Search for the cell housing the specified text and yield its [X, Y] center coordinate. 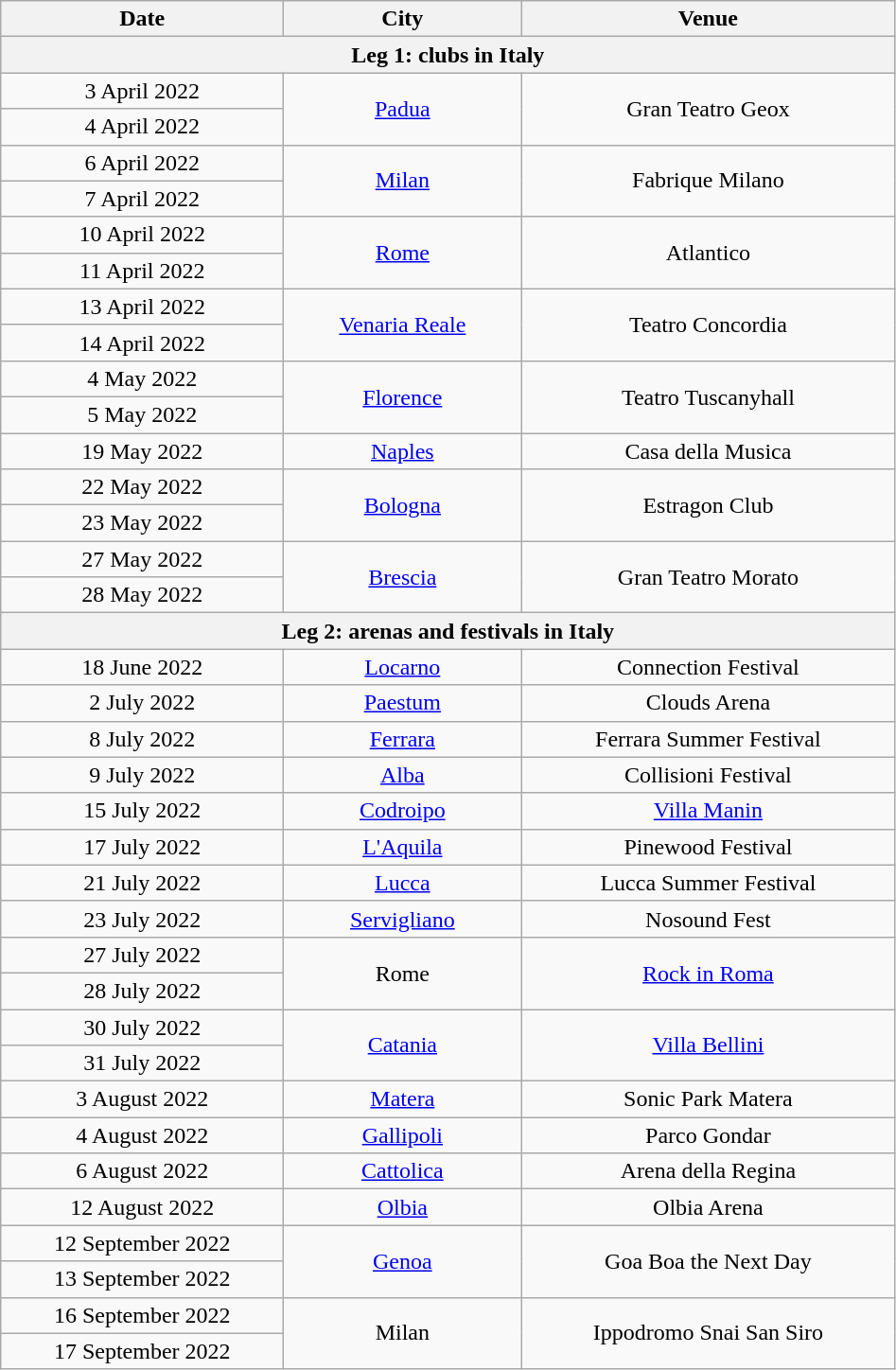
Lucca Summer Festival [708, 883]
21 July 2022 [142, 883]
28 July 2022 [142, 991]
15 July 2022 [142, 811]
Date [142, 19]
Locarno [403, 667]
Paestum [403, 703]
10 April 2022 [142, 235]
28 May 2022 [142, 595]
Teatro Concordia [708, 325]
Villa Manin [708, 811]
18 June 2022 [142, 667]
Connection Festival [708, 667]
L'Aquila [403, 847]
4 May 2022 [142, 378]
6 April 2022 [142, 163]
4 April 2022 [142, 127]
Ferrara [403, 739]
27 July 2022 [142, 955]
Leg 1: clubs in Italy [448, 55]
Estragon Club [708, 505]
31 July 2022 [142, 1063]
Florence [403, 396]
Ippodromo Snai San Siro [708, 1333]
12 September 2022 [142, 1243]
Leg 2: arenas and festivals in Italy [448, 631]
Padua [403, 109]
22 May 2022 [142, 487]
16 September 2022 [142, 1315]
2 July 2022 [142, 703]
17 July 2022 [142, 847]
Servigliano [403, 919]
Cattolica [403, 1171]
Bologna [403, 505]
30 July 2022 [142, 1027]
8 July 2022 [142, 739]
Clouds Arena [708, 703]
13 April 2022 [142, 307]
Villa Bellini [708, 1045]
Parco Gondar [708, 1135]
12 August 2022 [142, 1207]
Catania [403, 1045]
Gran Teatro Morato [708, 577]
17 September 2022 [142, 1351]
Atlantico [708, 253]
Olbia [403, 1207]
Matera [403, 1099]
Casa della Musica [708, 451]
Venue [708, 19]
27 May 2022 [142, 559]
3 August 2022 [142, 1099]
Fabrique Milano [708, 181]
3 April 2022 [142, 91]
Pinewood Festival [708, 847]
14 April 2022 [142, 342]
Sonic Park Matera [708, 1099]
9 July 2022 [142, 775]
Venaria Reale [403, 325]
City [403, 19]
Gran Teatro Geox [708, 109]
13 September 2022 [142, 1279]
Naples [403, 451]
Lucca [403, 883]
5 May 2022 [142, 414]
19 May 2022 [142, 451]
11 April 2022 [142, 271]
Goa Boa the Next Day [708, 1261]
Olbia Arena [708, 1207]
Rock in Roma [708, 973]
Brescia [403, 577]
6 August 2022 [142, 1171]
Alba [403, 775]
Arena della Regina [708, 1171]
Gallipoli [403, 1135]
7 April 2022 [142, 199]
Ferrara Summer Festival [708, 739]
Codroipo [403, 811]
23 May 2022 [142, 523]
Nosound Fest [708, 919]
Teatro Tuscanyhall [708, 396]
23 July 2022 [142, 919]
Collisioni Festival [708, 775]
4 August 2022 [142, 1135]
Genoa [403, 1261]
